Determine the (X, Y) coordinate at the center of the cell enclosing the given text.  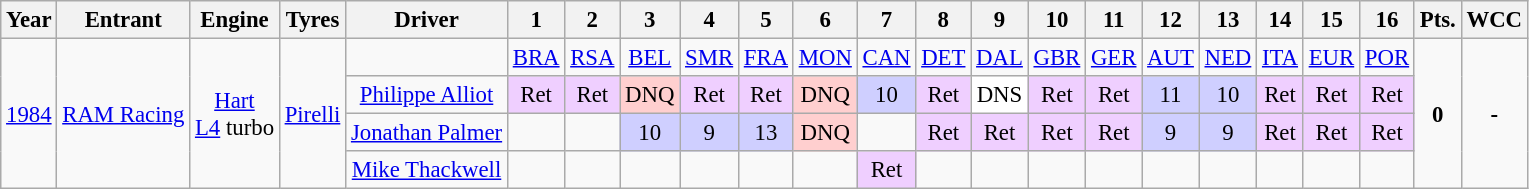
5 (766, 20)
3 (650, 20)
DET (944, 58)
7 (886, 20)
8 (944, 20)
AUT (1170, 58)
RSA (592, 58)
BRA (536, 58)
Year (29, 20)
MON (825, 58)
DNS (1000, 95)
1984 (29, 114)
HartL4 turbo (235, 114)
Philippe Alliot (427, 95)
GBR (1056, 58)
0 (1438, 114)
Engine (235, 20)
Mike Thackwell (427, 170)
- (1494, 114)
Pts. (1438, 20)
Entrant (124, 20)
2 (592, 20)
15 (1331, 20)
DAL (1000, 58)
EUR (1331, 58)
Jonathan Palmer (427, 133)
Pirelli (312, 114)
RAM Racing (124, 114)
NED (1228, 58)
GER (1114, 58)
6 (825, 20)
Driver (427, 20)
SMR (710, 58)
Tyres (312, 20)
POR (1388, 58)
1 (536, 20)
FRA (766, 58)
CAN (886, 58)
ITA (1280, 58)
16 (1388, 20)
4 (710, 20)
BEL (650, 58)
12 (1170, 20)
14 (1280, 20)
WCC (1494, 20)
